Search for the cell housing the specified text and yield its [x, y] center coordinate. 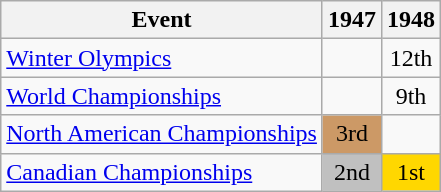
Event [162, 20]
9th [412, 96]
Canadian Championships [162, 172]
3rd [352, 134]
North American Championships [162, 134]
1st [412, 172]
12th [412, 58]
1947 [352, 20]
World Championships [162, 96]
Winter Olympics [162, 58]
2nd [352, 172]
1948 [412, 20]
